Return (X, Y) of the center of cell containing provided text 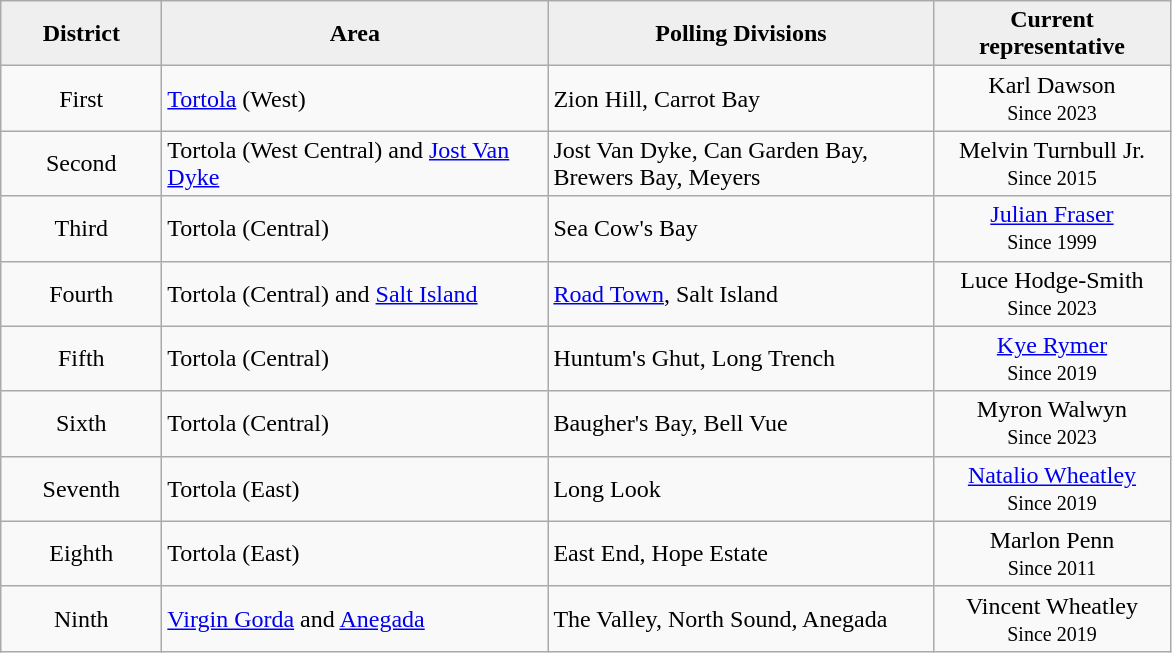
Tortola (West Central) and Jost Van Dyke (355, 164)
The Valley, North Sound, Anegada (741, 618)
Natalio WheatleySince 2019 (1052, 488)
Eighth (82, 554)
Baugher's Bay, Bell Vue (741, 424)
Area (355, 34)
Current representative (1052, 34)
Huntum's Ghut, Long Trench (741, 358)
Jost Van Dyke, Can Garden Bay, Brewers Bay, Meyers (741, 164)
Julian FraserSince 1999 (1052, 228)
Ninth (82, 618)
Karl DawsonSince 2023 (1052, 98)
Melvin Turnbull Jr.Since 2015 (1052, 164)
Polling Divisions (741, 34)
Fourth (82, 294)
Kye RymerSince 2019 (1052, 358)
Sixth (82, 424)
Vincent WheatleySince 2019 (1052, 618)
Second (82, 164)
Seventh (82, 488)
Road Town, Salt Island (741, 294)
Luce Hodge-SmithSince 2023 (1052, 294)
Myron WalwynSince 2023 (1052, 424)
Zion Hill, Carrot Bay (741, 98)
Fifth (82, 358)
Marlon PennSince 2011 (1052, 554)
Tortola (West) (355, 98)
Long Look (741, 488)
First (82, 98)
Tortola (Central) and Salt Island (355, 294)
Virgin Gorda and Anegada (355, 618)
District (82, 34)
East End, Hope Estate (741, 554)
Sea Cow's Bay (741, 228)
Third (82, 228)
